Scan for the cell matching the given text and deliver its [X, Y] coordinate at center. 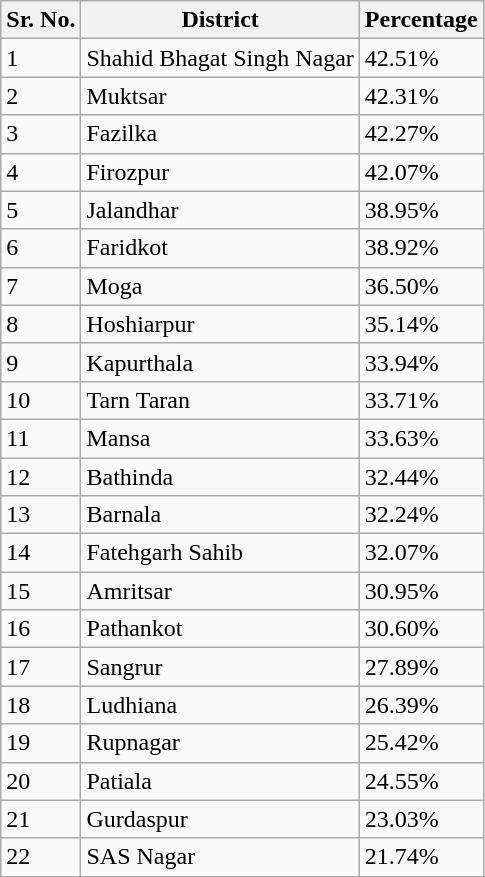
Moga [220, 286]
24.55% [421, 781]
Sangrur [220, 667]
26.39% [421, 705]
38.92% [421, 248]
Amritsar [220, 591]
21 [41, 819]
42.27% [421, 134]
Gurdaspur [220, 819]
Bathinda [220, 477]
Jalandhar [220, 210]
Sr. No. [41, 20]
District [220, 20]
20 [41, 781]
27.89% [421, 667]
11 [41, 438]
Percentage [421, 20]
6 [41, 248]
16 [41, 629]
38.95% [421, 210]
Tarn Taran [220, 400]
9 [41, 362]
Fazilka [220, 134]
Patiala [220, 781]
32.07% [421, 553]
5 [41, 210]
33.63% [421, 438]
2 [41, 96]
SAS Nagar [220, 857]
35.14% [421, 324]
4 [41, 172]
42.51% [421, 58]
Hoshiarpur [220, 324]
36.50% [421, 286]
22 [41, 857]
17 [41, 667]
Barnala [220, 515]
19 [41, 743]
Firozpur [220, 172]
1 [41, 58]
30.95% [421, 591]
42.31% [421, 96]
Kapurthala [220, 362]
Pathankot [220, 629]
18 [41, 705]
42.07% [421, 172]
32.44% [421, 477]
13 [41, 515]
23.03% [421, 819]
33.94% [421, 362]
Muktsar [220, 96]
10 [41, 400]
8 [41, 324]
Fatehgarh Sahib [220, 553]
3 [41, 134]
Rupnagar [220, 743]
33.71% [421, 400]
25.42% [421, 743]
Mansa [220, 438]
21.74% [421, 857]
Faridkot [220, 248]
12 [41, 477]
32.24% [421, 515]
30.60% [421, 629]
15 [41, 591]
14 [41, 553]
Shahid Bhagat Singh Nagar [220, 58]
7 [41, 286]
Ludhiana [220, 705]
